Find where the given text appears and provide that cell's center as (x, y) coordinate. 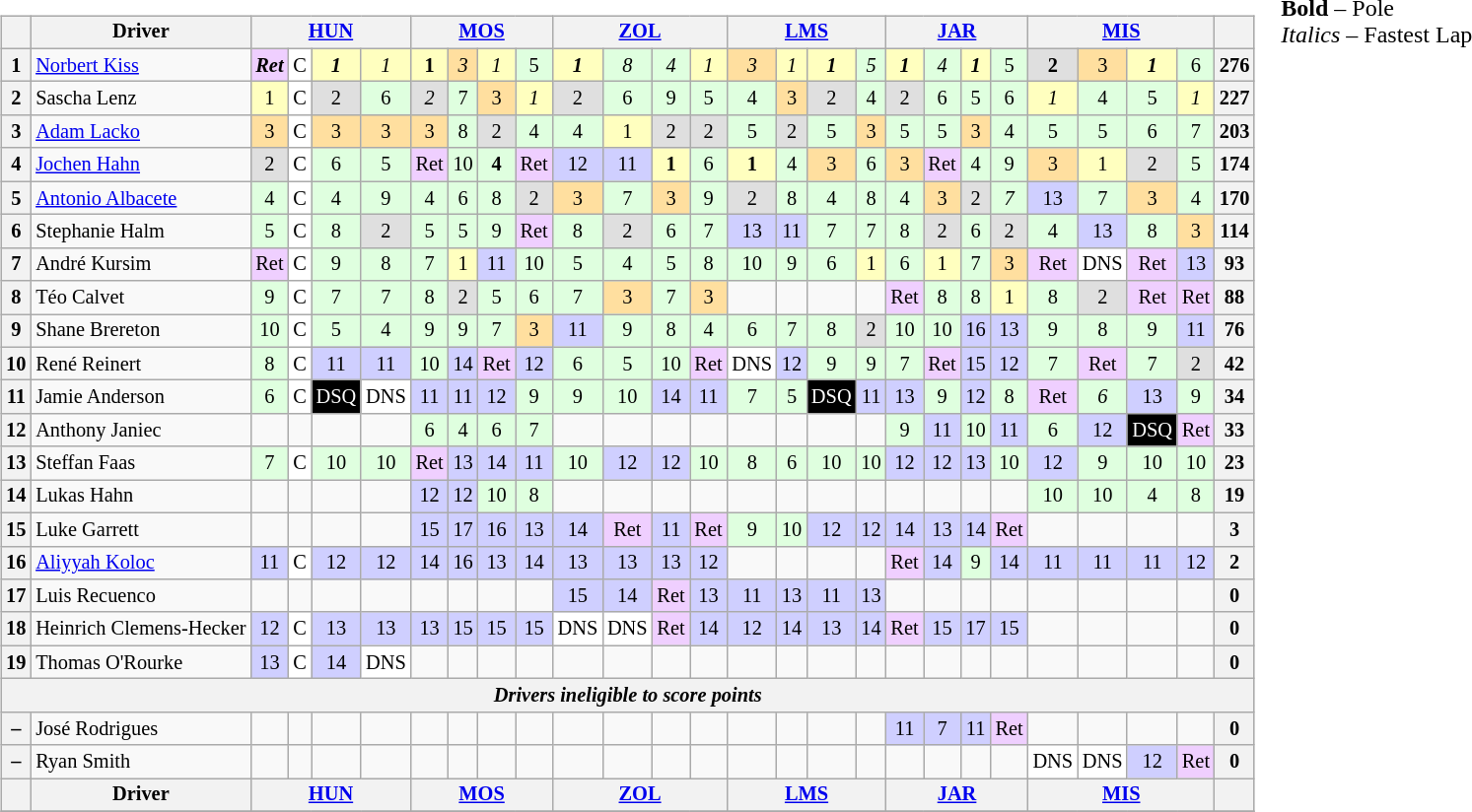
Heinrich Clemens-Hecker (140, 629)
René Reinert (140, 364)
Aliyyah Koloc (140, 563)
Adam Lacko (140, 132)
18 (16, 629)
Sascha Lenz (140, 99)
Steffan Faas (140, 463)
93 (1234, 264)
Shane Brereton (140, 331)
Jamie Anderson (140, 397)
Jochen Hahn (140, 165)
José Rodrigues (140, 728)
Téo Calvet (140, 298)
33 (1234, 431)
Lukas Hahn (140, 497)
Luke Garrett (140, 529)
174 (1234, 165)
276 (1234, 65)
Anthony Janiec (140, 431)
170 (1234, 198)
Ryan Smith (140, 762)
88 (1234, 298)
Antonio Albacete (140, 198)
227 (1234, 99)
Stephanie Halm (140, 232)
23 (1234, 463)
Norbert Kiss (140, 65)
Thomas O'Rourke (140, 662)
203 (1234, 132)
Luis Recuenco (140, 596)
André Kursim (140, 264)
Drivers ineligible to score points (627, 696)
76 (1234, 331)
114 (1234, 232)
42 (1234, 364)
34 (1234, 397)
